Locate the cell with the specified text and output its [x, y] center coordinate. 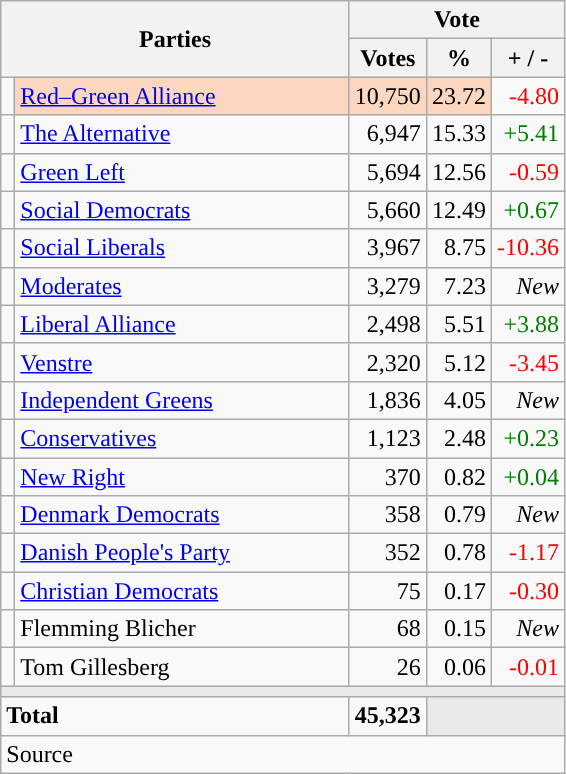
6,947 [388, 134]
-1.17 [528, 553]
5.51 [458, 324]
Social Liberals [182, 248]
+ / - [528, 58]
0.06 [458, 667]
23.72 [458, 96]
Independent Greens [182, 400]
8.75 [458, 248]
+3.88 [528, 324]
Total [176, 716]
4.05 [458, 400]
Conservatives [182, 438]
-0.01 [528, 667]
Red–Green Alliance [182, 96]
-4.80 [528, 96]
Vote [456, 20]
75 [388, 591]
5.12 [458, 362]
26 [388, 667]
Source [283, 754]
68 [388, 629]
2.48 [458, 438]
Parties [176, 39]
Denmark Democrats [182, 515]
+0.04 [528, 477]
+5.41 [528, 134]
1,123 [388, 438]
-0.59 [528, 172]
5,660 [388, 210]
-10.36 [528, 248]
0.15 [458, 629]
0.79 [458, 515]
370 [388, 477]
1,836 [388, 400]
3,967 [388, 248]
2,498 [388, 324]
-0.30 [528, 591]
+0.67 [528, 210]
2,320 [388, 362]
Moderates [182, 286]
45,323 [388, 716]
352 [388, 553]
10,750 [388, 96]
Tom Gillesberg [182, 667]
-3.45 [528, 362]
12.56 [458, 172]
+0.23 [528, 438]
3,279 [388, 286]
0.82 [458, 477]
12.49 [458, 210]
% [458, 58]
Venstre [182, 362]
7.23 [458, 286]
New Right [182, 477]
Votes [388, 58]
5,694 [388, 172]
The Alternative [182, 134]
Danish People's Party [182, 553]
0.17 [458, 591]
Flemming Blicher [182, 629]
Social Democrats [182, 210]
Green Left [182, 172]
15.33 [458, 134]
0.78 [458, 553]
Christian Democrats [182, 591]
Liberal Alliance [182, 324]
358 [388, 515]
